Detect which cell encompasses the target text, then output its [X, Y] center coordinate. 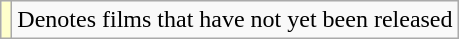
Denotes films that have not yet been released [235, 20]
